Search for the cell housing the specified text and yield its [x, y] center coordinate. 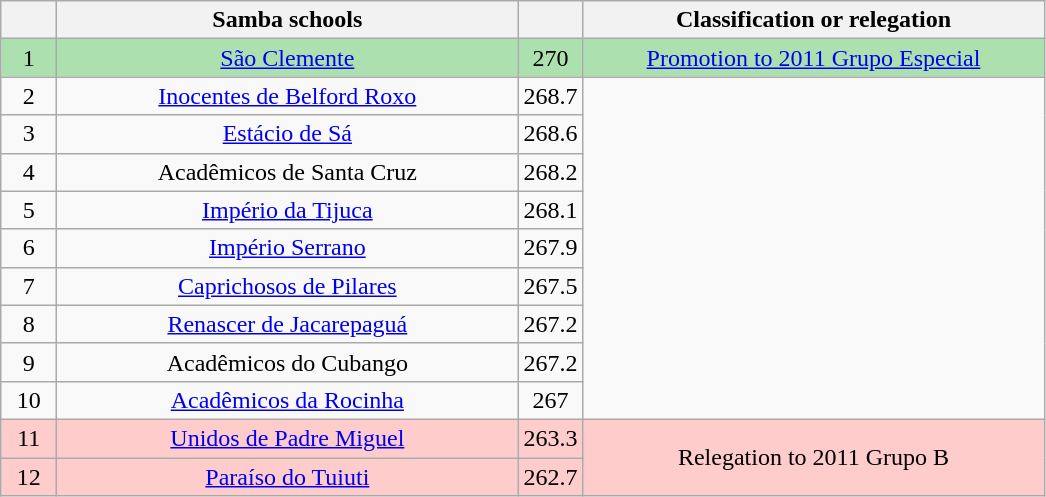
1 [29, 58]
Promotion to 2011 Grupo Especial [814, 58]
3 [29, 134]
Caprichosos de Pilares [288, 286]
267.5 [550, 286]
5 [29, 210]
268.7 [550, 96]
11 [29, 438]
6 [29, 248]
268.2 [550, 172]
Estácio de Sá [288, 134]
262.7 [550, 477]
267 [550, 400]
Inocentes de Belford Roxo [288, 96]
9 [29, 362]
Relegation to 2011 Grupo B [814, 457]
Acadêmicos da Rocinha [288, 400]
Império da Tijuca [288, 210]
Acadêmicos de Santa Cruz [288, 172]
Classification or relegation [814, 20]
Renascer de Jacarepaguá [288, 324]
São Clemente [288, 58]
Paraíso do Tuiuti [288, 477]
4 [29, 172]
267.9 [550, 248]
12 [29, 477]
268.1 [550, 210]
8 [29, 324]
2 [29, 96]
Acadêmicos do Cubango [288, 362]
Unidos de Padre Miguel [288, 438]
263.3 [550, 438]
Império Serrano [288, 248]
10 [29, 400]
Samba schools [288, 20]
270 [550, 58]
268.6 [550, 134]
7 [29, 286]
